Provide the (X, Y) coordinate of the cell's center where the given text is located.  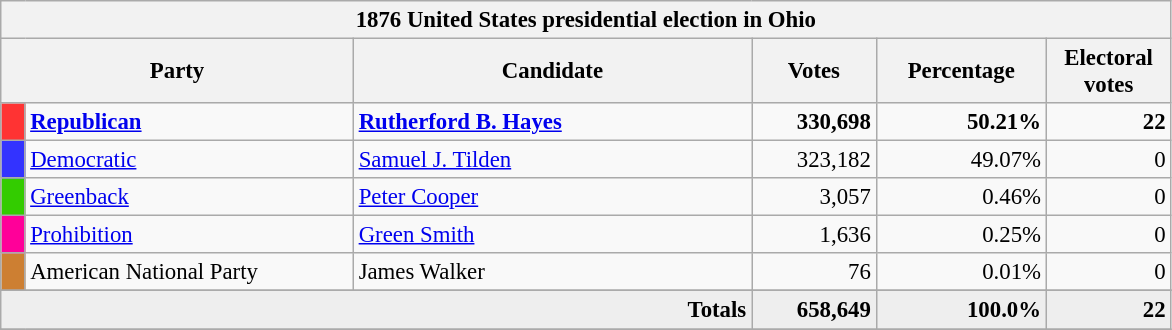
James Walker (552, 273)
Greenback (189, 197)
0.46% (961, 197)
Totals (376, 310)
330,698 (814, 122)
Electoral votes (1108, 72)
Democratic (189, 160)
658,649 (814, 310)
Republican (189, 122)
3,057 (814, 197)
1876 United States presidential election in Ohio (586, 20)
American National Party (189, 273)
Party (178, 72)
Samuel J. Tilden (552, 160)
Candidate (552, 72)
0.25% (961, 235)
Rutherford B. Hayes (552, 122)
323,182 (814, 160)
100.0% (961, 310)
Percentage (961, 72)
1,636 (814, 235)
0.01% (961, 273)
49.07% (961, 160)
50.21% (961, 122)
76 (814, 273)
Peter Cooper (552, 197)
Prohibition (189, 235)
Votes (814, 72)
Green Smith (552, 235)
